Search for the cell housing the specified text and yield its [X, Y] center coordinate. 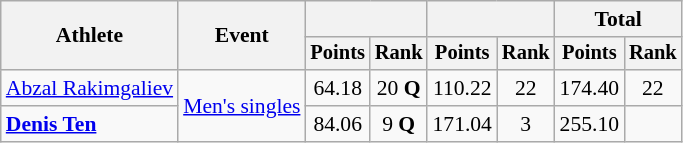
171.04 [462, 124]
Total [618, 19]
110.22 [462, 88]
Men's singles [242, 106]
Abzal Rakimgaliev [90, 88]
9 Q [399, 124]
Denis Ten [90, 124]
64.18 [337, 88]
20 Q [399, 88]
Event [242, 36]
174.40 [590, 88]
Athlete [90, 36]
84.06 [337, 124]
255.10 [590, 124]
3 [526, 124]
